Provide the (x, y) coordinate of the cell's center where the given text is located.  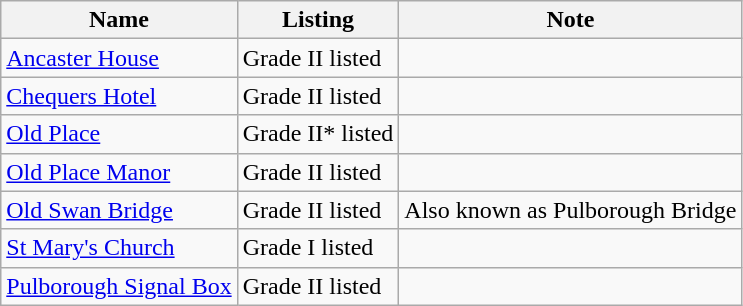
Pulborough Signal Box (119, 286)
St Mary's Church (119, 248)
Listing (318, 20)
Also known as Pulborough Bridge (570, 210)
Old Place (119, 134)
Old Swan Bridge (119, 210)
Ancaster House (119, 58)
Old Place Manor (119, 172)
Note (570, 20)
Grade I listed (318, 248)
Name (119, 20)
Grade II* listed (318, 134)
Chequers Hotel (119, 96)
